Scan for the cell matching the given text and deliver its (x, y) coordinate at center. 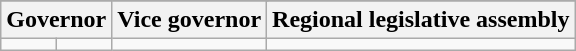
Governor (56, 20)
Vice governor (190, 20)
Regional legislative assembly (421, 20)
